For the text-containing cell, return its midpoint in [X, Y] coordinate format. 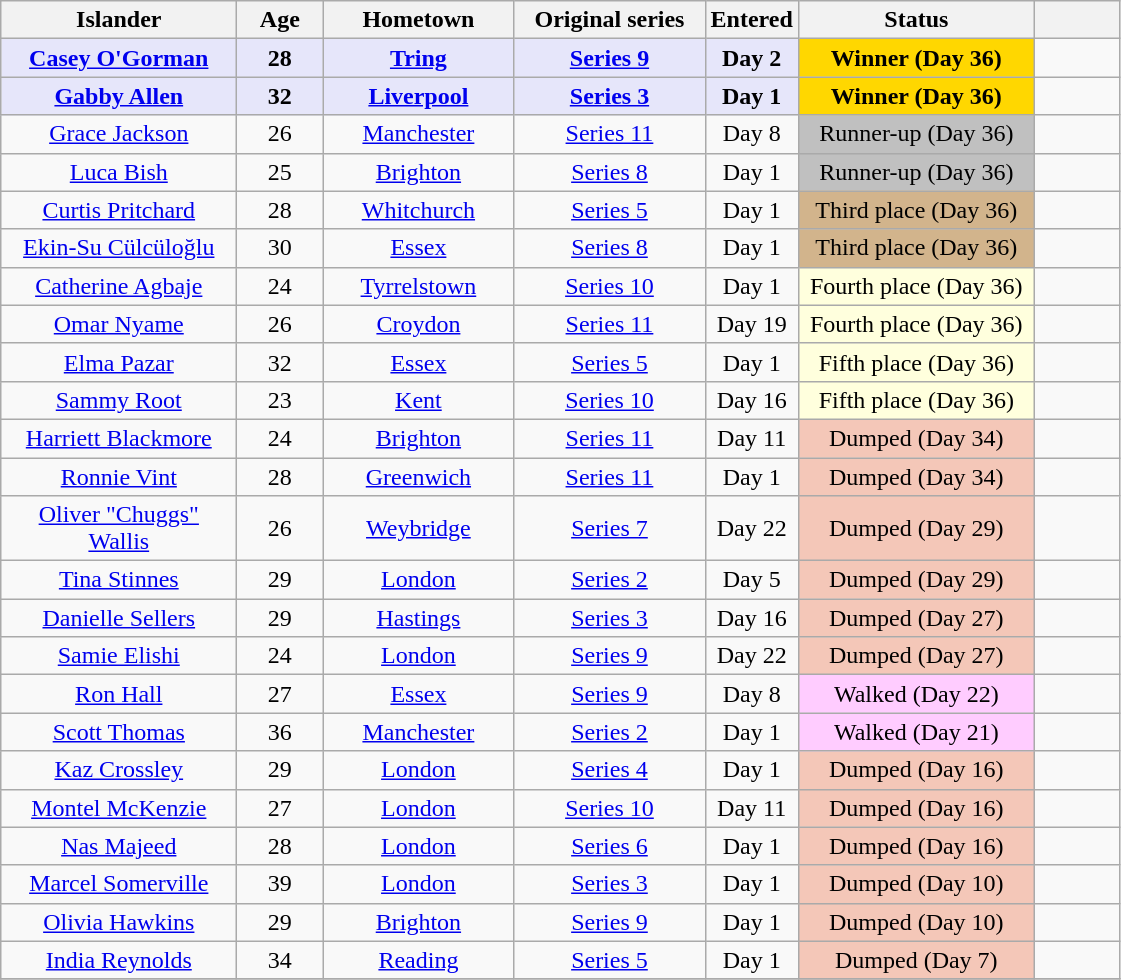
25 [280, 172]
Kent [418, 400]
Curtis Pritchard [119, 210]
Oliver "Chuggs" Wallis [119, 528]
Series 7 [610, 528]
Marcel Somerville [119, 884]
Grace Jackson [119, 134]
Olivia Hawkins [119, 922]
Liverpool [418, 96]
Greenwich [418, 477]
39 [280, 884]
36 [280, 732]
Hometown [418, 20]
Day 2 [752, 58]
23 [280, 400]
Casey O'Gorman [119, 58]
India Reynolds [119, 960]
Hastings [418, 618]
Samie Elishi [119, 656]
34 [280, 960]
Original series [610, 20]
Day 19 [752, 324]
Dumped (Day 7) [916, 960]
Walked (Day 21) [916, 732]
Tina Stinnes [119, 580]
Tring [418, 58]
Day 5 [752, 580]
Islander [119, 20]
Catherine Agbaje [119, 286]
Omar Nyame [119, 324]
Weybridge [418, 528]
Whitchurch [418, 210]
Tyrrelstown [418, 286]
Nas Majeed [119, 846]
Ron Hall [119, 694]
Ekin-Su Cülcüloğlu [119, 248]
Ronnie Vint [119, 477]
Luca Bish [119, 172]
Montel McKenzie [119, 808]
Entered [752, 20]
Gabby Allen [119, 96]
Harriett Blackmore [119, 438]
Walked (Day 22) [916, 694]
Series 6 [610, 846]
Croydon [418, 324]
Age [280, 20]
30 [280, 248]
Series 4 [610, 770]
Status [916, 20]
Kaz Crossley [119, 770]
Reading [418, 960]
Elma Pazar [119, 362]
Danielle Sellers [119, 618]
Scott Thomas [119, 732]
Sammy Root [119, 400]
